From the cell containing the given text, extract its center point as [x, y] coordinate. 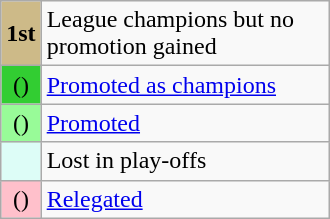
Promoted as champions [185, 85]
Relegated [185, 199]
1st [21, 34]
Promoted [185, 123]
League champions but no promotion gained [185, 34]
Lost in play-offs [185, 161]
